Provide the (X, Y) coordinate of the cell's center where the given text is located.  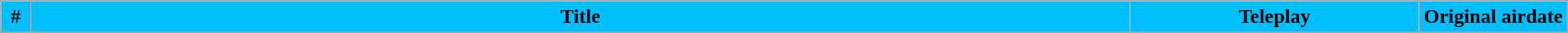
# (16, 17)
Teleplay (1275, 17)
Original airdate (1493, 17)
Title (580, 17)
